Find where the given text appears and provide that cell's center as [x, y] coordinate. 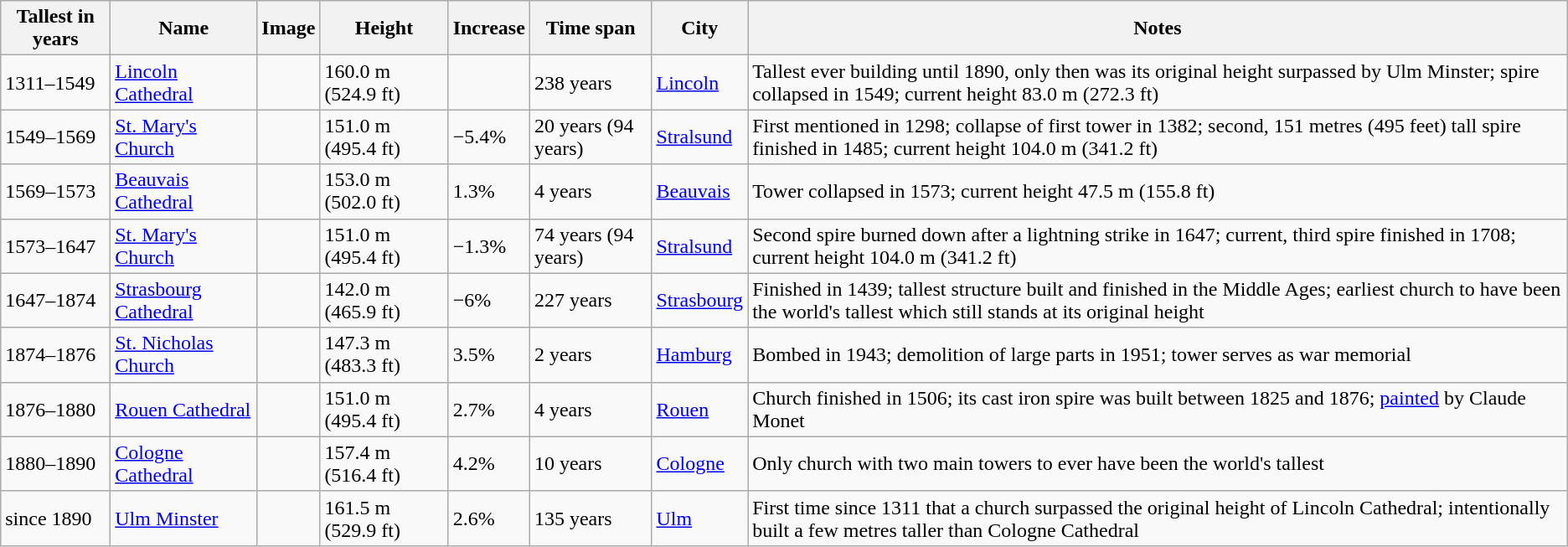
147.3 m (483.3 ft) [384, 355]
Rouen Cathedral [184, 409]
Tallest in years [55, 28]
St. Nicholas Church [184, 355]
1.3% [489, 191]
Tower collapsed in 1573; current height 47.5 m (155.8 ft) [1158, 191]
Rouen [700, 409]
Only church with two main towers to ever have been the world's tallest [1158, 464]
Cologne [700, 464]
Cologne Cathedral [184, 464]
20 years (94 years) [591, 137]
Hamburg [700, 355]
Second spire burned down after a lightning strike in 1647; current, third spire finished in 1708; current height 104.0 m (341.2 ft) [1158, 246]
161.5 m (529.9 ft) [384, 518]
238 years [591, 82]
1647–1874 [55, 300]
10 years [591, 464]
153.0 m (502.0 ft) [384, 191]
74 years (94 years) [591, 246]
1876–1880 [55, 409]
2 years [591, 355]
4.2% [489, 464]
1573–1647 [55, 246]
Ulm Minster [184, 518]
Ulm [700, 518]
1569–1573 [55, 191]
135 years [591, 518]
Image [288, 28]
since 1890 [55, 518]
Strasbourg Cathedral [184, 300]
Beauvais [700, 191]
Time span [591, 28]
Name [184, 28]
3.5% [489, 355]
Lincoln [700, 82]
160.0 m (524.9 ft) [384, 82]
1874–1876 [55, 355]
City [700, 28]
−6% [489, 300]
Strasbourg [700, 300]
Beauvais Cathedral [184, 191]
−1.3% [489, 246]
1880–1890 [55, 464]
Height [384, 28]
2.6% [489, 518]
2.7% [489, 409]
Notes [1158, 28]
1311–1549 [55, 82]
227 years [591, 300]
Lincoln Cathedral [184, 82]
1549–1569 [55, 137]
142.0 m (465.9 ft) [384, 300]
157.4 m (516.4 ft) [384, 464]
−5.4% [489, 137]
Bombed in 1943; demolition of large parts in 1951; tower serves as war memorial [1158, 355]
Increase [489, 28]
Church finished in 1506; its cast iron spire was built between 1825 and 1876; painted by Claude Monet [1158, 409]
